Identify which cell holds the provided text, then report its [x, y] central coordinate. 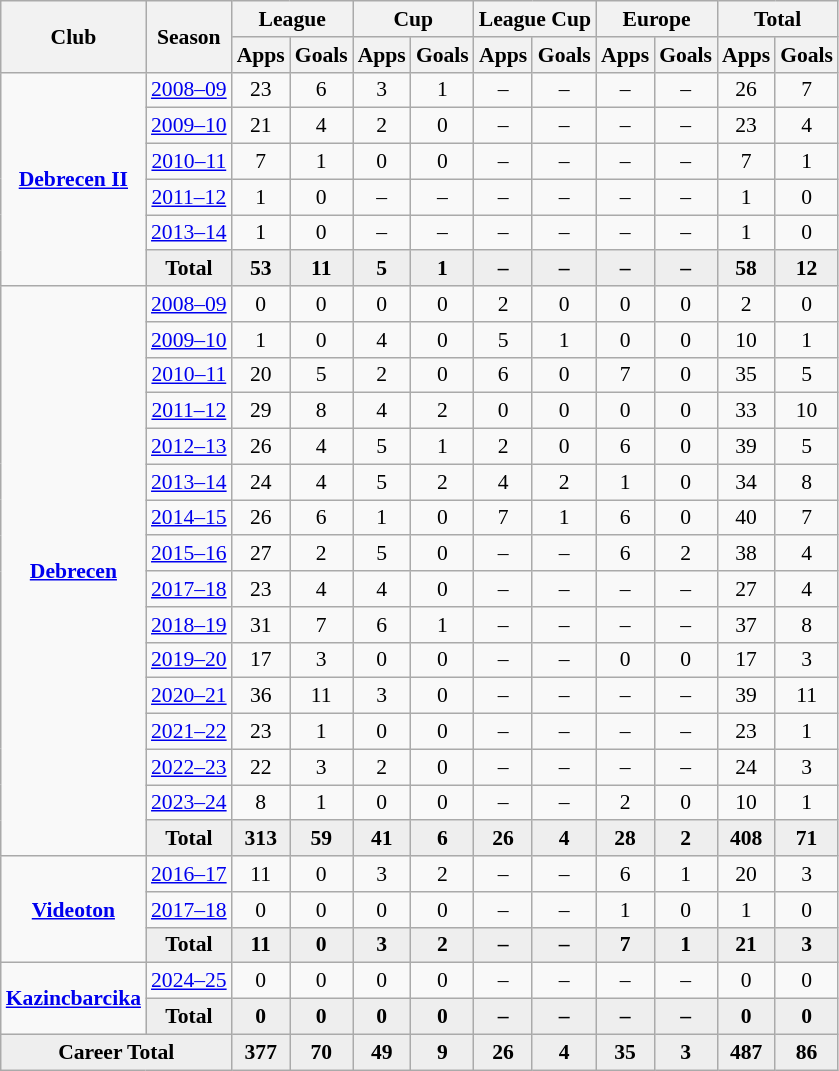
40 [746, 518]
36 [261, 696]
2020–21 [189, 696]
33 [746, 411]
2021–22 [189, 732]
2018–19 [189, 625]
2024–25 [189, 981]
86 [806, 1052]
Debrecen II [74, 179]
2023–24 [189, 803]
2022–23 [189, 767]
Debrecen [74, 571]
58 [746, 269]
377 [261, 1052]
29 [261, 411]
Career Total [116, 1052]
34 [746, 482]
2015–16 [189, 554]
2012–13 [189, 447]
2019–20 [189, 660]
41 [382, 839]
League Cup [535, 19]
31 [261, 625]
Cup [414, 19]
22 [261, 767]
71 [806, 839]
38 [746, 554]
70 [322, 1052]
53 [261, 269]
59 [322, 839]
2016–17 [189, 874]
37 [746, 625]
9 [442, 1052]
Season [189, 36]
28 [625, 839]
Club [74, 36]
Videoton [74, 910]
408 [746, 839]
League [292, 19]
313 [261, 839]
49 [382, 1052]
Europe [656, 19]
12 [806, 269]
2014–15 [189, 518]
487 [746, 1052]
Kazincbarcika [74, 998]
